Provide the (X, Y) coordinate of the cell's center where the given text is located.  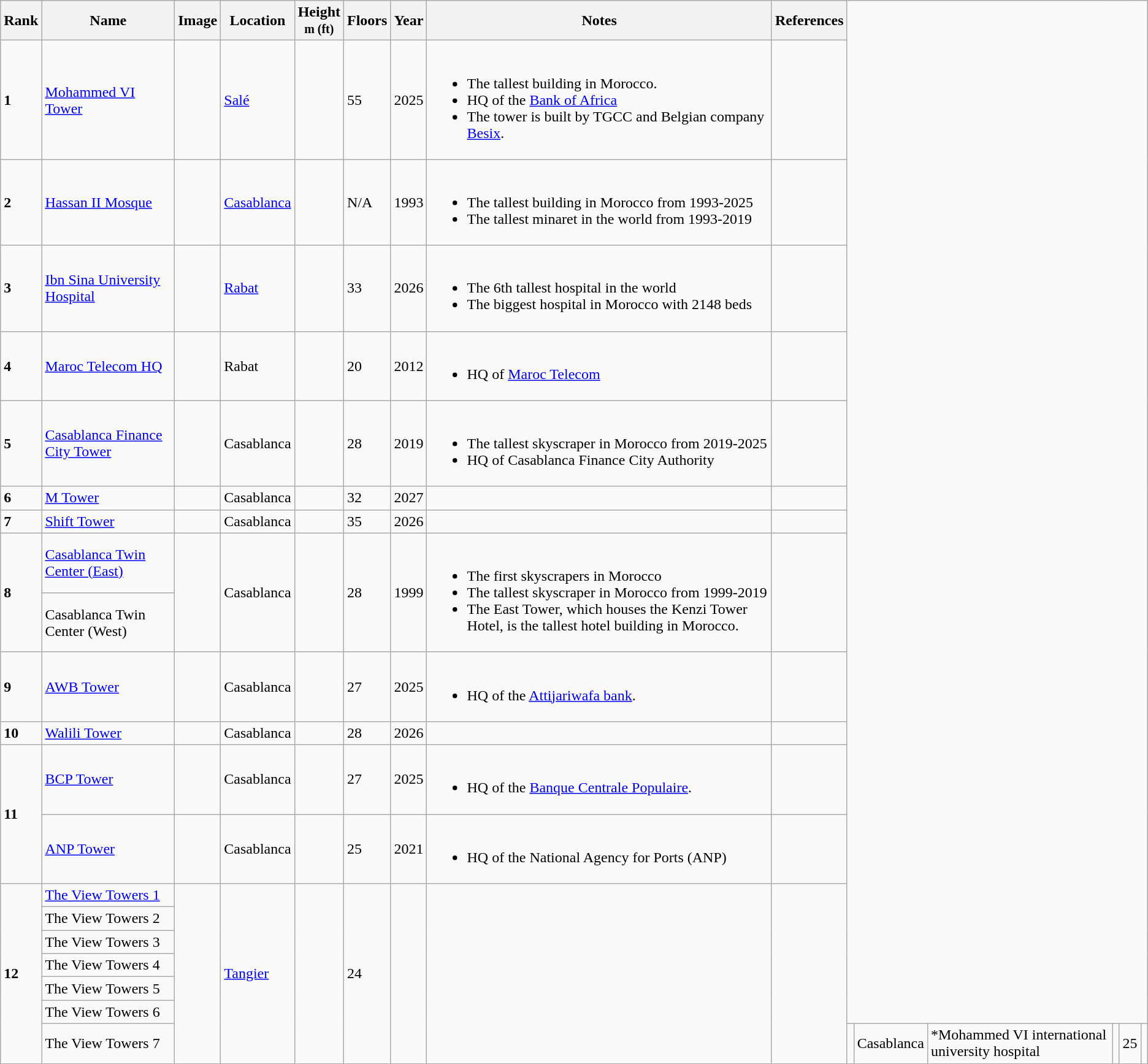
References (809, 21)
1993 (408, 202)
The tallest skyscraper in Morocco from 2019-2025HQ of Casablanca Finance City Authority (600, 443)
The tallest building in Morocco.HQ of the Bank of AfricaThe tower is built by TGCC and Belgian company Besix. (600, 100)
HQ of the Attijariwafa bank. (600, 687)
2027 (408, 498)
2019 (408, 443)
Floors (367, 21)
Image (197, 21)
2 (21, 202)
55 (367, 100)
32 (367, 498)
The View Towers 6 (108, 1012)
9 (21, 687)
8 (21, 592)
The View Towers 5 (108, 989)
The 6th tallest hospital in the worldThe biggest hospital in Morocco with 2148 beds (600, 288)
2021 (408, 849)
Salé (258, 100)
Casablanca Twin Center (West) (108, 622)
The View Towers 7 (108, 1044)
3 (21, 288)
HQ of the Banque Centrale Populaire. (600, 779)
HQ of the National Agency for Ports (ANP) (600, 849)
12 (21, 974)
35 (367, 521)
Casablanca Finance City Tower (108, 443)
AWB Tower (108, 687)
20 (367, 366)
M Tower (108, 498)
Tangier (258, 974)
Walili Tower (108, 733)
*Mohammed VI international university hospital (1020, 1044)
33 (367, 288)
Mohammed VI Tower (108, 100)
The View Towers 2 (108, 919)
5 (21, 443)
Shift Tower (108, 521)
The View Towers 1 (108, 895)
1999 (408, 592)
Hassan II Mosque (108, 202)
7 (21, 521)
Heightm (ft) (319, 21)
N/A (367, 202)
ANP Tower (108, 849)
The tallest building in Morocco from 1993-2025The tallest minaret in the world from 1993-2019 (600, 202)
24 (367, 974)
11 (21, 814)
Year (408, 21)
The View Towers 3 (108, 942)
BCP Tower (108, 779)
6 (21, 498)
Ibn Sina University Hospital (108, 288)
Name (108, 21)
The View Towers 4 (108, 965)
Location (258, 21)
Rank (21, 21)
2012 (408, 366)
1 (21, 100)
Casablanca Twin Center (East) (108, 563)
10 (21, 733)
Maroc Telecom HQ (108, 366)
HQ of Maroc Telecom (600, 366)
Notes (600, 21)
4 (21, 366)
